Determine the [X, Y] coordinate at the center of the cell enclosing the given text.  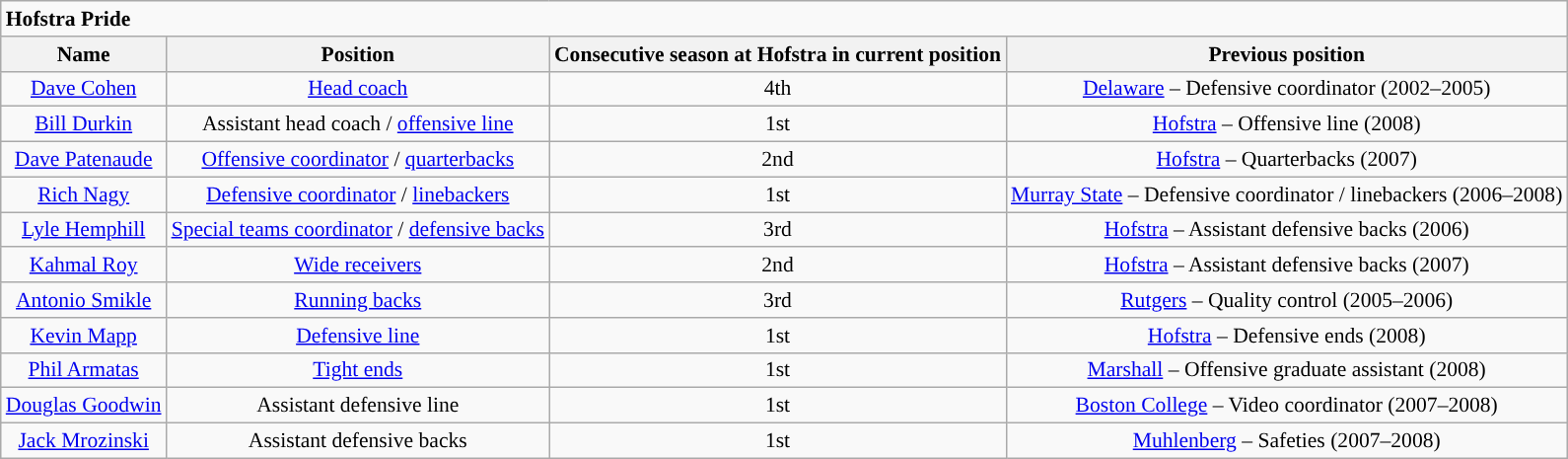
Hofstra – Defensive ends (2008) [1286, 336]
Dave Cohen [84, 89]
Delaware – Defensive coordinator (2002–2005) [1286, 89]
Assistant defensive backs [358, 441]
Murray State – Defensive coordinator / linebackers (2006–2008) [1286, 194]
Special teams coordinator / defensive backs [358, 230]
Antonio Smikle [84, 300]
Bill Durkin [84, 124]
Kahmal Roy [84, 266]
Assistant defensive line [358, 406]
Marshall – Offensive graduate assistant (2008) [1286, 370]
Rich Nagy [84, 194]
Hofstra – Assistant defensive backs (2006) [1286, 230]
Muhlenberg – Safeties (2007–2008) [1286, 441]
Jack Mrozinski [84, 441]
Hofstra – Assistant defensive backs (2007) [1286, 266]
Rutgers – Quality control (2005–2006) [1286, 300]
Phil Armatas [84, 370]
Position [358, 54]
Defensive line [358, 336]
Head coach [358, 89]
Consecutive season at Hofstra in current position [777, 54]
4th [777, 89]
Wide receivers [358, 266]
Hofstra – Quarterbacks (2007) [1286, 160]
Lyle Hemphill [84, 230]
Defensive coordinator / linebackers [358, 194]
Hofstra Pride [785, 19]
Dave Patenaude [84, 160]
Tight ends [358, 370]
Kevin Mapp [84, 336]
Boston College – Video coordinator (2007–2008) [1286, 406]
Running backs [358, 300]
Previous position [1286, 54]
Douglas Goodwin [84, 406]
Assistant head coach / offensive line [358, 124]
Name [84, 54]
Offensive coordinator / quarterbacks [358, 160]
Hofstra – Offensive line (2008) [1286, 124]
